For the text-containing cell, return its midpoint in [X, Y] coordinate format. 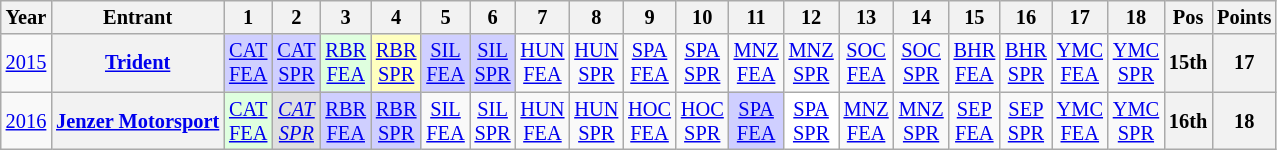
8 [596, 17]
2016 [26, 121]
2 [296, 17]
Points [1244, 17]
14 [922, 17]
15 [975, 17]
HOCSPR [702, 121]
Pos [1188, 17]
1 [248, 17]
Entrant [138, 17]
7 [543, 17]
3 [345, 17]
HOCFEA [650, 121]
BHRFEA [975, 63]
16th [1188, 121]
Jenzer Motorsport [138, 121]
6 [493, 17]
4 [396, 17]
SEPSPR [1026, 121]
5 [445, 17]
2015 [26, 63]
SEPFEA [975, 121]
10 [702, 17]
9 [650, 17]
BHRSPR [1026, 63]
11 [756, 17]
12 [812, 17]
SOCSPR [922, 63]
16 [1026, 17]
Year [26, 17]
SOCFEA [866, 63]
Trident [138, 63]
15th [1188, 63]
13 [866, 17]
